Pinpoint the cell where the given text exists, returning its [X, Y] midpoint coordinate. 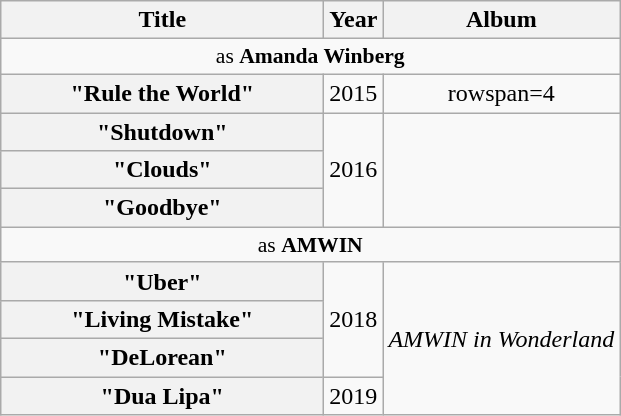
as Amanda Winberg [310, 57]
AMWIN in Wonderland [502, 338]
2018 [354, 319]
Title [162, 20]
"Rule the World" [162, 93]
"DeLorean" [162, 357]
rowspan=4 [502, 93]
2019 [354, 395]
"Clouds" [162, 170]
2016 [354, 169]
as AMWIN [310, 245]
"Shutdown" [162, 131]
Album [502, 20]
"Uber" [162, 281]
"Dua Lipa" [162, 395]
2015 [354, 93]
"Goodbye" [162, 208]
"Living Mistake" [162, 319]
Year [354, 20]
